Find where the given text appears and provide that cell's center as [x, y] coordinate. 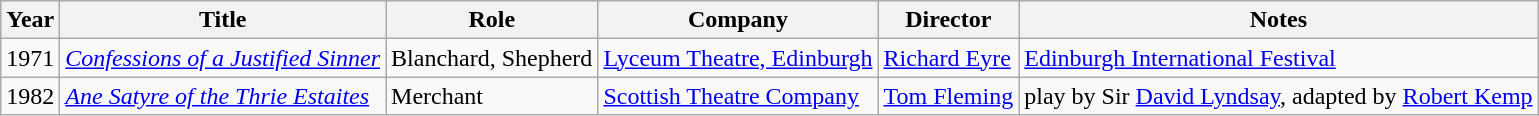
1982 [30, 96]
Tom Fleming [948, 96]
Edinburgh International Festival [1278, 58]
Blanchard, Shepherd [492, 58]
1971 [30, 58]
Lyceum Theatre, Edinburgh [738, 58]
Ane Satyre of the Thrie Estaites [223, 96]
Title [223, 20]
Merchant [492, 96]
Director [948, 20]
play by Sir David Lyndsay, adapted by Robert Kemp [1278, 96]
Year [30, 20]
Role [492, 20]
Company [738, 20]
Richard Eyre [948, 58]
Confessions of a Justified Sinner [223, 58]
Notes [1278, 20]
Scottish Theatre Company [738, 96]
